Extract the (X, Y) coordinate from the center of the cell holding the provided text.  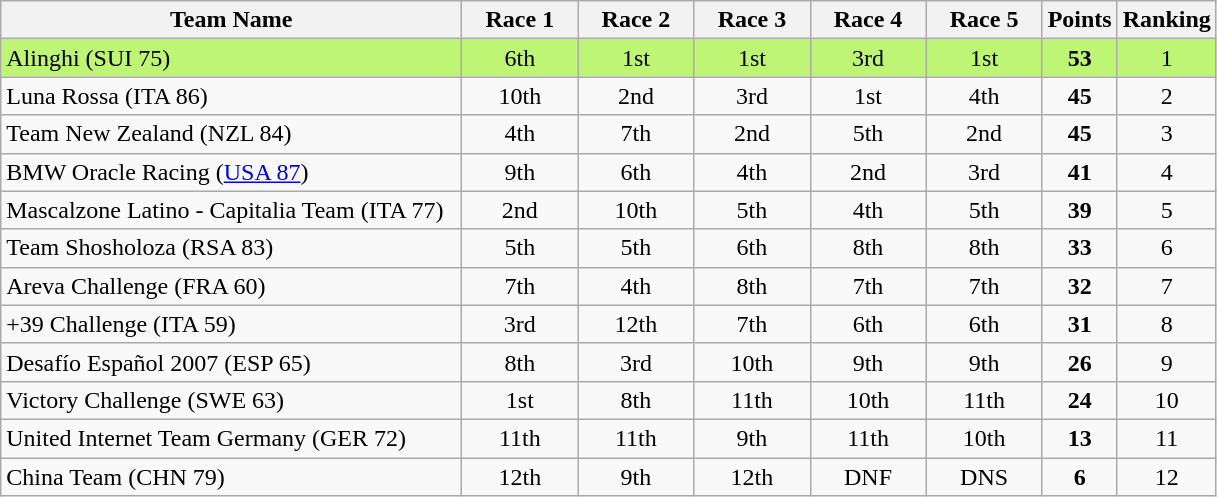
3 (1166, 134)
32 (1080, 286)
26 (1080, 362)
Luna Rossa (ITA 86) (232, 96)
8 (1166, 324)
Race 5 (984, 20)
Race 4 (868, 20)
Ranking (1166, 20)
41 (1080, 172)
4 (1166, 172)
BMW Oracle Racing (USA 87) (232, 172)
Team Shosholoza (RSA 83) (232, 248)
1 (1166, 58)
7 (1166, 286)
13 (1080, 438)
5 (1166, 210)
China Team (CHN 79) (232, 477)
31 (1080, 324)
Areva Challenge (FRA 60) (232, 286)
2 (1166, 96)
Race 3 (752, 20)
Mascalzone Latino - Capitalia Team (ITA 77) (232, 210)
53 (1080, 58)
24 (1080, 400)
Race 1 (520, 20)
Race 2 (636, 20)
Alinghi (SUI 75) (232, 58)
Desafío Español 2007 (ESP 65) (232, 362)
9 (1166, 362)
10 (1166, 400)
+39 Challenge (ITA 59) (232, 324)
12 (1166, 477)
Points (1080, 20)
33 (1080, 248)
Team Name (232, 20)
Victory Challenge (SWE 63) (232, 400)
DNF (868, 477)
DNS (984, 477)
Team New Zealand (NZL 84) (232, 134)
39 (1080, 210)
11 (1166, 438)
United Internet Team Germany (GER 72) (232, 438)
